Find where the given text appears and provide that cell's center as [X, Y] coordinate. 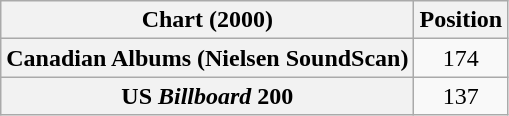
Canadian Albums (Nielsen SoundScan) [208, 58]
US Billboard 200 [208, 96]
Position [461, 20]
137 [461, 96]
Chart (2000) [208, 20]
174 [461, 58]
